Capture the cell that displays the provided text and extract its [X, Y] central coordinate. 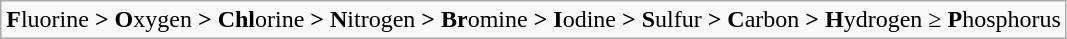
Fluorine > Oxygen > Chlorine > Nitrogen > Bromine > Iodine > Sulfur > Carbon > Hydrogen ≥ Phosphorus [534, 20]
